Output the [x, y] coordinate of the center of the cell containing the given text.  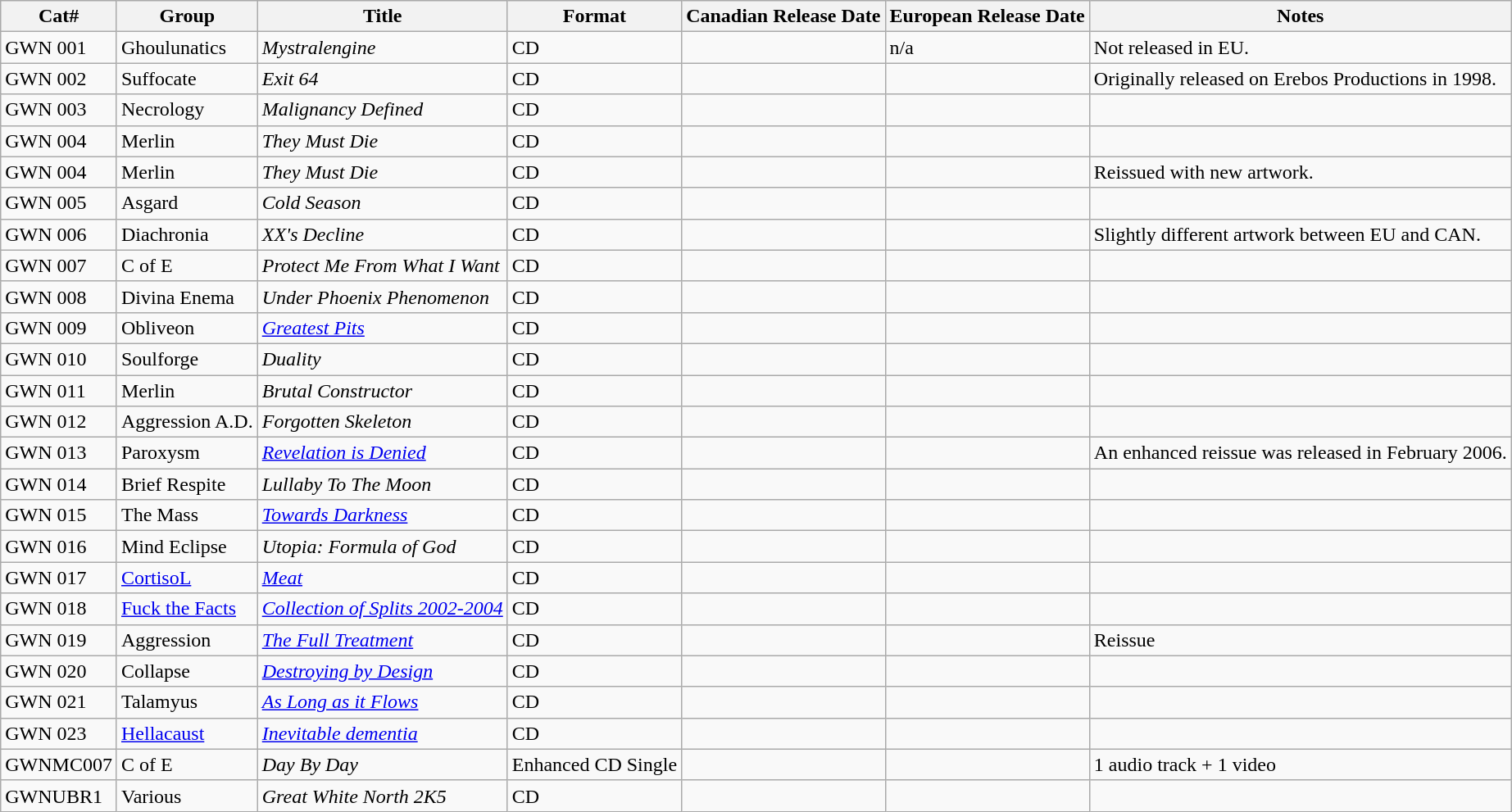
Collapse [187, 671]
GWN 021 [59, 702]
GWN 019 [59, 640]
Mystralengine [382, 48]
Meat [382, 578]
Diachronia [187, 234]
Collection of Splits 2002-2004 [382, 609]
GWN 013 [59, 453]
Revelation is Denied [382, 453]
Cold Season [382, 203]
An enhanced reissue was released in February 2006. [1300, 453]
Malignancy Defined [382, 110]
As Long as it Flows [382, 702]
GWN 015 [59, 515]
Obliveon [187, 328]
XX's Decline [382, 234]
Inevitable dementia [382, 733]
Slightly different artwork between EU and CAN. [1300, 234]
Aggression A.D. [187, 422]
Talamyus [187, 702]
Necrology [187, 110]
Fuck the Facts [187, 609]
Title [382, 16]
GWNMC007 [59, 764]
Notes [1300, 16]
GWN 023 [59, 733]
Ghoulunatics [187, 48]
GWN 014 [59, 484]
Lullaby To The Moon [382, 484]
CortisoL [187, 578]
Canadian Release Date [783, 16]
Paroxysm [187, 453]
Destroying by Design [382, 671]
GWN 003 [59, 110]
Exit 64 [382, 79]
Suffocate [187, 79]
Brief Respite [187, 484]
GWN 016 [59, 547]
Under Phoenix Phenomenon [382, 297]
Hellacaust [187, 733]
GWN 012 [59, 422]
Cat# [59, 16]
GWN 001 [59, 48]
1 audio track + 1 video [1300, 764]
GWN 010 [59, 359]
Towards Darkness [382, 515]
Group [187, 16]
Brutal Constructor [382, 391]
Various [187, 796]
Divina Enema [187, 297]
GWN 017 [59, 578]
GWN 009 [59, 328]
Format [594, 16]
GWN 020 [59, 671]
The Full Treatment [382, 640]
Reissued with new artwork. [1300, 172]
European Release Date [987, 16]
GWN 002 [59, 79]
Reissue [1300, 640]
GWN 008 [59, 297]
GWN 011 [59, 391]
Not released in EU. [1300, 48]
n/a [987, 48]
Originally released on Erebos Productions in 1998. [1300, 79]
GWNUBR1 [59, 796]
Greatest Pits [382, 328]
Duality [382, 359]
Enhanced CD Single [594, 764]
GWN 018 [59, 609]
Protect Me From What I Want [382, 265]
GWN 007 [59, 265]
Soulforge [187, 359]
The Mass [187, 515]
Day By Day [382, 764]
Asgard [187, 203]
Aggression [187, 640]
GWN 006 [59, 234]
Mind Eclipse [187, 547]
Forgotten Skeleton [382, 422]
Utopia: Formula of God [382, 547]
Great White North 2K5 [382, 796]
GWN 005 [59, 203]
